Scan for the cell matching the given text and deliver its [X, Y] coordinate at center. 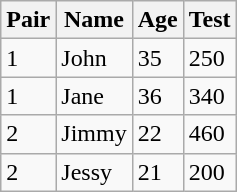
340 [210, 96]
35 [158, 58]
Jimmy [94, 134]
Pair [28, 20]
Name [94, 20]
36 [158, 96]
John [94, 58]
200 [210, 172]
21 [158, 172]
Jessy [94, 172]
Age [158, 20]
22 [158, 134]
250 [210, 58]
Test [210, 20]
460 [210, 134]
Jane [94, 96]
